Determine the (X, Y) coordinate at the center of the cell enclosing the given text.  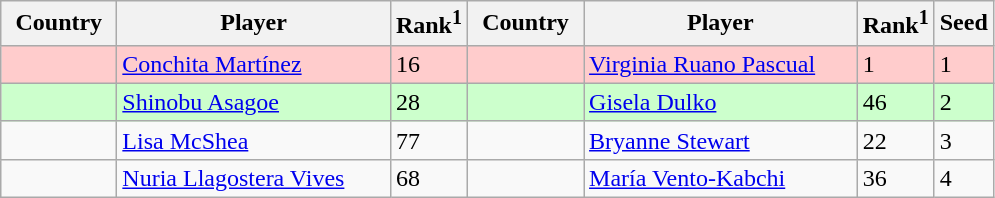
Gisela Dulko (721, 102)
36 (896, 178)
Shinobu Asagoe (254, 102)
28 (428, 102)
Virginia Ruano Pascual (721, 64)
77 (428, 140)
22 (896, 140)
68 (428, 178)
4 (964, 178)
Lisa McShea (254, 140)
16 (428, 64)
3 (964, 140)
Conchita Martínez (254, 64)
2 (964, 102)
Seed (964, 24)
46 (896, 102)
Nuria Llagostera Vives (254, 178)
Bryanne Stewart (721, 140)
María Vento-Kabchi (721, 178)
